Return the [x, y] coordinate for the center point of the cell that contains the specified text.  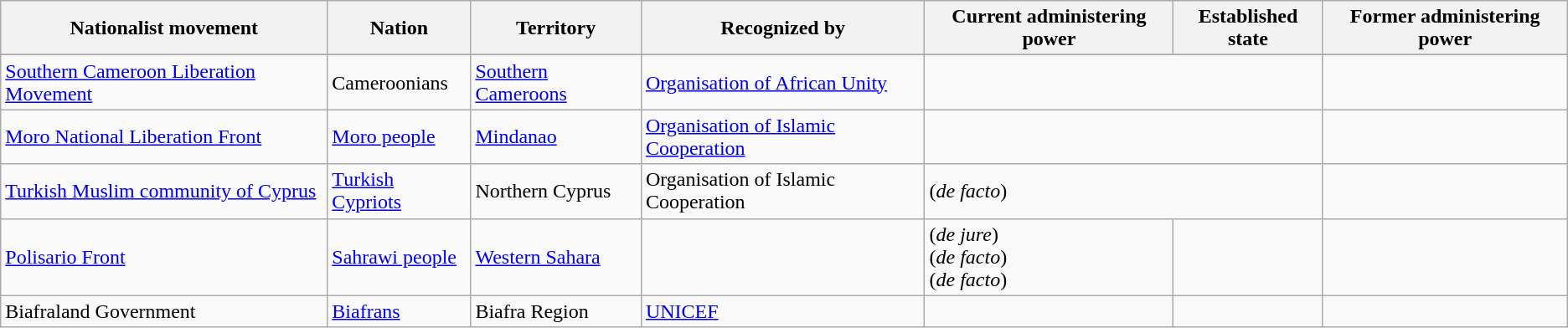
Polisario Front [164, 257]
UNICEF [782, 311]
Mindanao [556, 137]
(de facto) [1124, 191]
Southern Cameroon Liberation Movement [164, 82]
Territory [556, 28]
Former administering power [1445, 28]
Western Sahara [556, 257]
Moro people [399, 137]
Cameroonians [399, 82]
Southern Cameroons [556, 82]
Biafrans [399, 311]
Biafraland Government [164, 311]
Recognized by [782, 28]
(de jure) (de facto) (de facto) [1049, 257]
Nation [399, 28]
Nationalist movement [164, 28]
Turkish Muslim community of Cyprus [164, 191]
Current administering power [1049, 28]
Northern Cyprus [556, 191]
Sahrawi people [399, 257]
Organisation of African Unity [782, 82]
Moro National Liberation Front [164, 137]
Biafra Region [556, 311]
Turkish Cypriots [399, 191]
Established state [1248, 28]
